Output the [X, Y] coordinate of the center of the cell containing the given text.  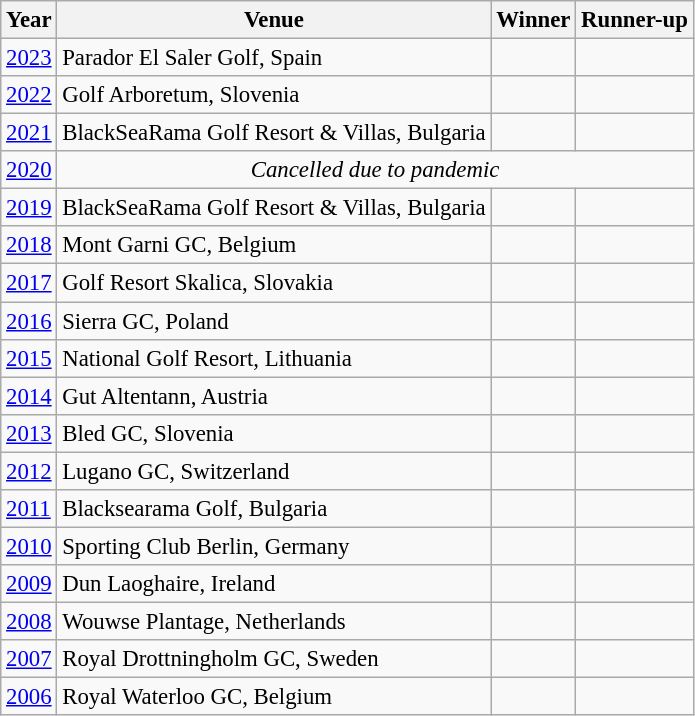
2019 [29, 208]
Lugano GC, Switzerland [274, 471]
Mont Garni GC, Belgium [274, 245]
Golf Resort Skalica, Slovakia [274, 283]
2007 [29, 659]
2010 [29, 546]
2013 [29, 433]
2018 [29, 245]
2006 [29, 697]
Bled GC, Slovenia [274, 433]
Wouwse Plantage, Netherlands [274, 621]
2020 [29, 170]
2022 [29, 95]
2017 [29, 283]
Dun Laoghaire, Ireland [274, 584]
Year [29, 20]
Blacksearama Golf, Bulgaria [274, 509]
Royal Drottningholm GC, Sweden [274, 659]
2023 [29, 58]
Runner-up [634, 20]
National Golf Resort, Lithuania [274, 358]
2012 [29, 471]
2009 [29, 584]
Gut Altentann, Austria [274, 396]
Sporting Club Berlin, Germany [274, 546]
2016 [29, 321]
Cancelled due to pandemic [375, 170]
Venue [274, 20]
2015 [29, 358]
Sierra GC, Poland [274, 321]
Winner [534, 20]
2014 [29, 396]
2021 [29, 133]
2011 [29, 509]
2008 [29, 621]
Golf Arboretum, Slovenia [274, 95]
Royal Waterloo GC, Belgium [274, 697]
Parador El Saler Golf, Spain [274, 58]
